Search for the cell housing the specified text and yield its [x, y] center coordinate. 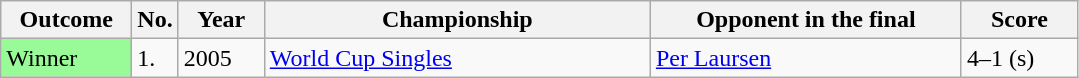
Score [1019, 20]
Per Laursen [806, 58]
Year [221, 20]
Championship [457, 20]
Opponent in the final [806, 20]
World Cup Singles [457, 58]
1. [155, 58]
Winner [66, 58]
No. [155, 20]
4–1 (s) [1019, 58]
Outcome [66, 20]
2005 [221, 58]
